Scan for the cell matching the given text and deliver its (x, y) coordinate at center. 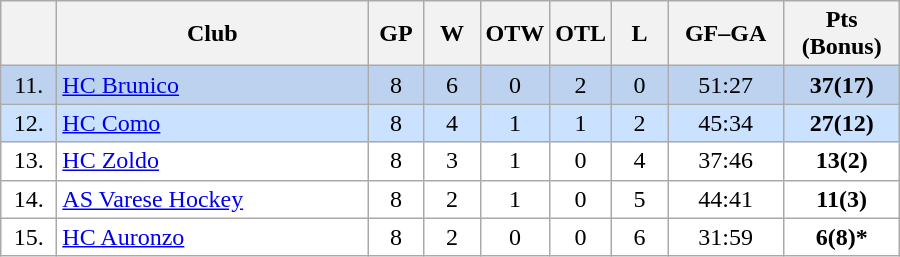
OTW (515, 34)
11. (29, 85)
37(17) (842, 85)
13(2) (842, 161)
45:34 (726, 123)
L (640, 34)
11(3) (842, 199)
W (452, 34)
44:41 (726, 199)
15. (29, 237)
HC Zoldo (212, 161)
HC Auronzo (212, 237)
12. (29, 123)
31:59 (726, 237)
6(8)* (842, 237)
3 (452, 161)
14. (29, 199)
HC Como (212, 123)
13. (29, 161)
OTL (581, 34)
37:46 (726, 161)
27(12) (842, 123)
5 (640, 199)
Pts (Bonus) (842, 34)
AS Varese Hockey (212, 199)
51:27 (726, 85)
GF–GA (726, 34)
Club (212, 34)
GP (396, 34)
HC Brunico (212, 85)
